Determine the (x, y) coordinate at the center of the cell enclosing the given text.  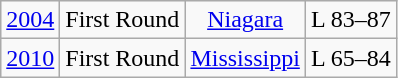
Niagara (245, 20)
L 65–84 (350, 58)
2010 (30, 58)
2004 (30, 20)
Mississippi (245, 58)
L 83–87 (350, 20)
